Pinpoint the cell where the given text exists, returning its (x, y) midpoint coordinate. 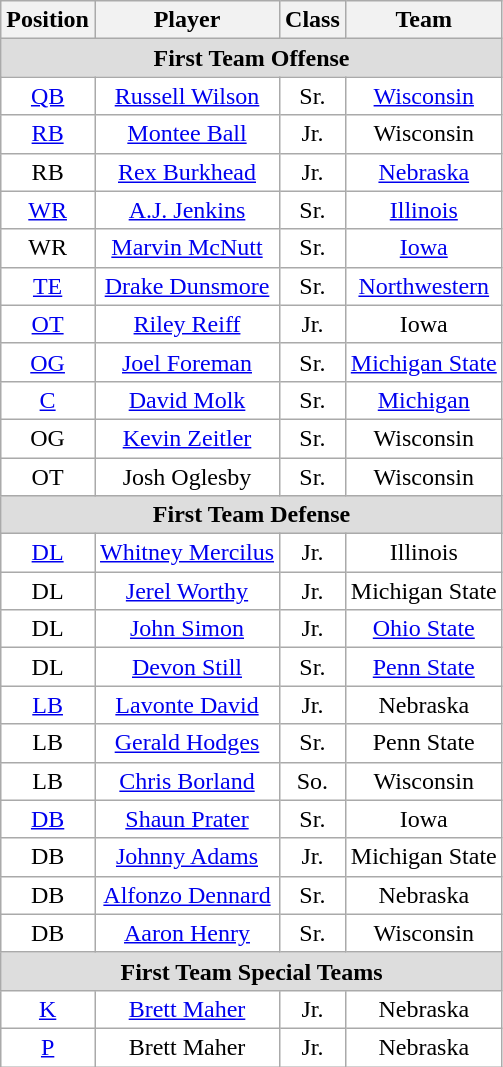
Jerel Worthy (186, 591)
Chris Borland (186, 781)
John Simon (186, 629)
Russell Wilson (186, 96)
Devon Still (186, 667)
Aaron Henry (186, 933)
Ohio State (424, 629)
Riley Reiff (186, 324)
First Team Special Teams (252, 971)
Drake Dunsmore (186, 286)
C (48, 400)
TE (48, 286)
Marvin McNutt (186, 248)
K (48, 1009)
Alfonzo Dennard (186, 895)
Lavonte David (186, 705)
Shaun Prater (186, 819)
Northwestern (424, 286)
Joel Foreman (186, 362)
Team (424, 20)
Kevin Zeitler (186, 438)
David Molk (186, 400)
QB (48, 96)
Gerald Hodges (186, 743)
Montee Ball (186, 134)
Player (186, 20)
So. (313, 781)
A.J. Jenkins (186, 210)
Michigan (424, 400)
Class (313, 20)
First Team Offense (252, 58)
Whitney Mercilus (186, 553)
Rex Burkhead (186, 172)
Josh Oglesby (186, 477)
P (48, 1047)
Johnny Adams (186, 857)
Position (48, 20)
First Team Defense (252, 515)
